Return the [X, Y] coordinate for the center point of the cell that contains the specified text.  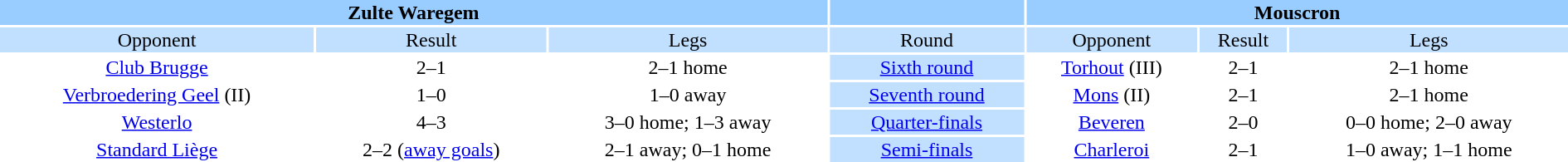
Sixth round [927, 67]
Verbroedering Geel (II) [157, 95]
Club Brugge [157, 67]
Round [927, 40]
1–0 away; 1–1 home [1429, 150]
Mouscron [1298, 12]
2–1 away; 0–1 home [687, 150]
1–0 [431, 95]
Seventh round [927, 95]
4–3 [431, 122]
Mons (II) [1112, 95]
Westerlo [157, 122]
Torhout (III) [1112, 67]
3–0 home; 1–3 away [687, 122]
2–2 (away goals) [431, 150]
Zulte Waregem [413, 12]
2–0 [1244, 122]
Charleroi [1112, 150]
1–0 away [687, 95]
Quarter-finals [927, 122]
Standard Liège [157, 150]
0–0 home; 2–0 away [1429, 122]
Semi-finals [927, 150]
Beveren [1112, 122]
